Output the [X, Y] coordinate of the center of the cell containing the given text.  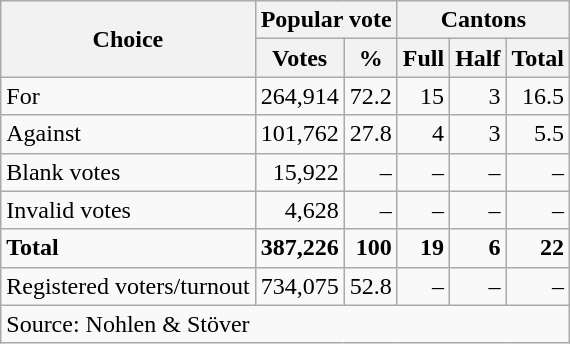
Against [128, 134]
27.8 [370, 134]
734,075 [300, 286]
4 [423, 134]
% [370, 58]
387,226 [300, 248]
6 [478, 248]
Source: Nohlen & Stöver [286, 324]
101,762 [300, 134]
100 [370, 248]
Half [478, 58]
Votes [300, 58]
22 [538, 248]
Full [423, 58]
Registered voters/turnout [128, 286]
52.8 [370, 286]
16.5 [538, 96]
For [128, 96]
15 [423, 96]
Invalid votes [128, 210]
Popular vote [326, 20]
5.5 [538, 134]
4,628 [300, 210]
19 [423, 248]
15,922 [300, 172]
Cantons [483, 20]
Choice [128, 39]
72.2 [370, 96]
264,914 [300, 96]
Blank votes [128, 172]
